Provide the [x, y] coordinate of the cell's center where the given text is located.  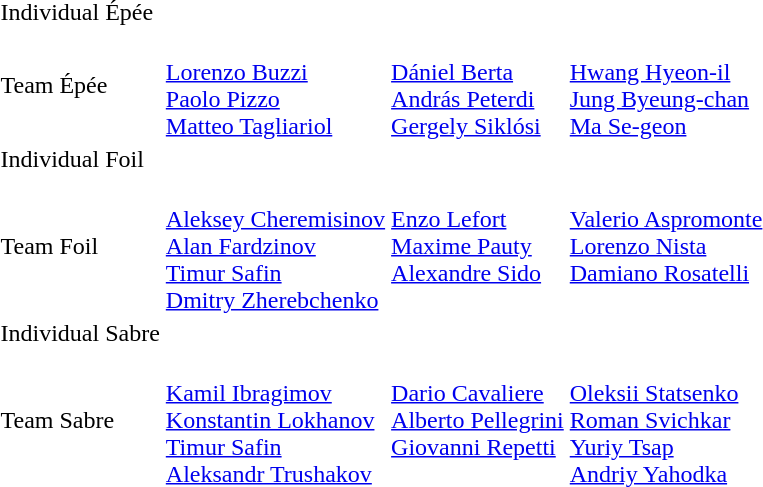
Aleksey CheremisinovAlan FardzinovTimur SafinDmitry Zherebchenko [275, 246]
Lorenzo BuzziPaolo PizzoMatteo Tagliariol [275, 86]
Dániel BertaAndrás PeterdiGergely Siklósi [478, 86]
Enzo LefortMaxime PautyAlexandre Sido [478, 246]
